Provide the (X, Y) coordinate of the cell's center where the given text is located.  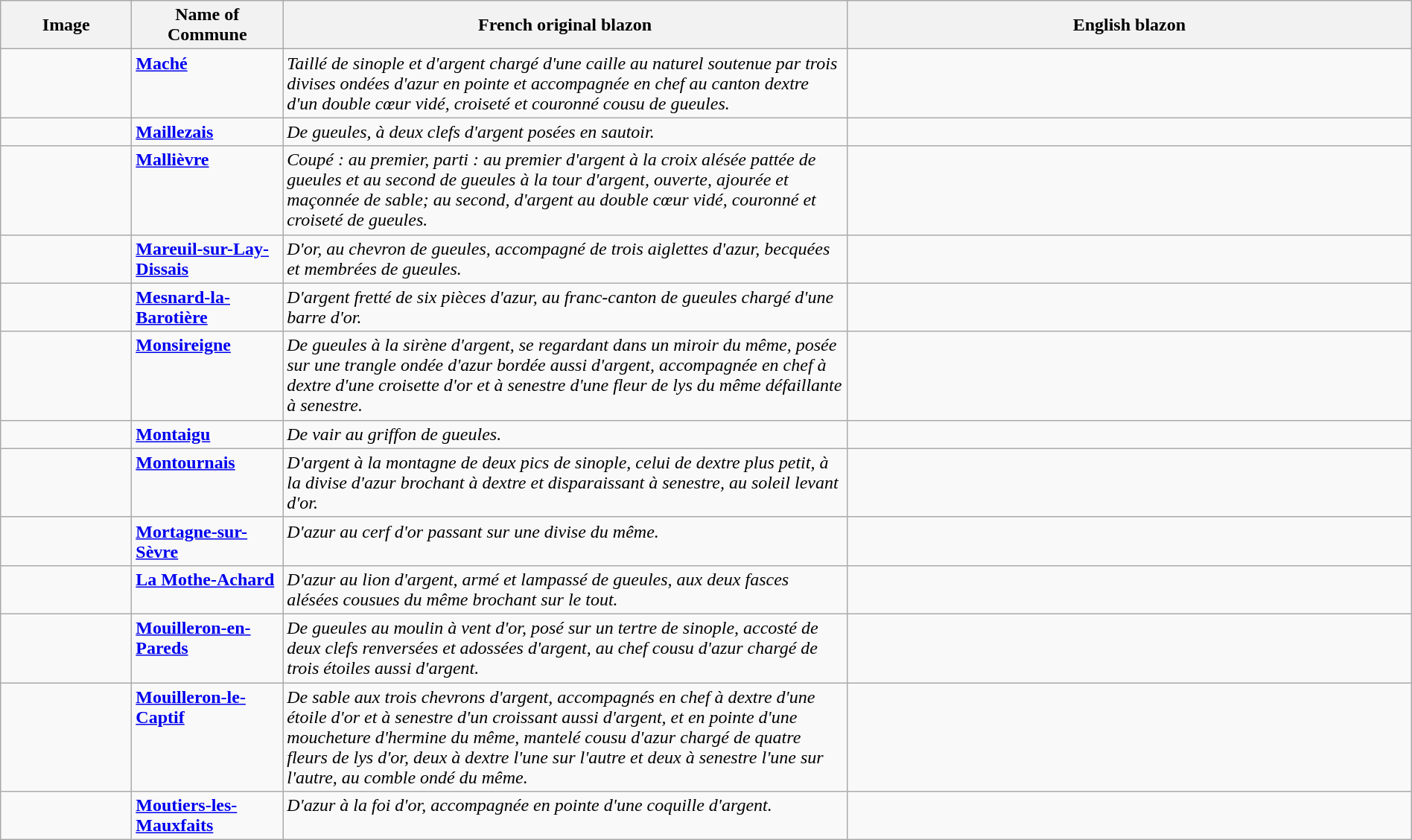
De vair au griffon de gueules. (565, 434)
D'or, au chevron de gueules, accompagné de trois aiglettes d'azur, becquées et membrées de gueules. (565, 259)
Mouilleron-en-Pareds (207, 648)
D'azur à la foi d'or, accompagnée en pointe d'une coquille d'argent. (565, 816)
Mareuil-sur-Lay-Dissais (207, 259)
Monsireigne (207, 375)
Mesnard-la-Barotière (207, 307)
Maillezais (207, 132)
D'argent fretté de six pièces d'azur, au franc-canton de gueules chargé d'une barre d'or. (565, 307)
Name of Commune (207, 25)
Montaigu (207, 434)
Image (66, 25)
French original blazon (565, 25)
Moutiers-les-Mauxfaits (207, 816)
Mouilleron-le-Captif (207, 736)
La Mothe-Achard (207, 590)
Maché (207, 83)
D'azur au cerf d'or passant sur une divise du même. (565, 541)
English blazon (1129, 25)
Mortagne-sur-Sèvre (207, 541)
D'azur au lion d'argent, armé et lampassé de gueules, aux deux fasces alésées cousues du même brochant sur le tout. (565, 590)
De gueules, à deux clefs d'argent posées en sautoir. (565, 132)
Mallièvre (207, 191)
Montournais (207, 483)
